Search for the cell housing the specified text and yield its (x, y) center coordinate. 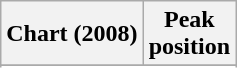
Chart (2008) (72, 34)
Peak position (189, 34)
